Detect which cell encompasses the target text, then output its [x, y] center coordinate. 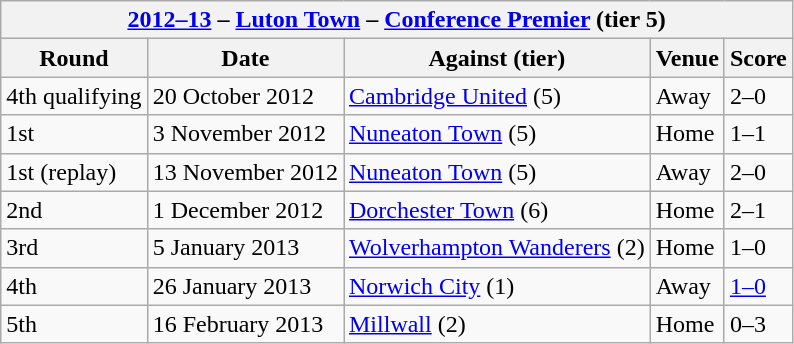
16 February 2013 [245, 324]
5 January 2013 [245, 248]
4th qualifying [74, 96]
Millwall (2) [498, 324]
Norwich City (1) [498, 286]
1st (replay) [74, 172]
Dorchester Town (6) [498, 210]
0–3 [758, 324]
Against (tier) [498, 58]
1 December 2012 [245, 210]
13 November 2012 [245, 172]
20 October 2012 [245, 96]
1–1 [758, 134]
Date [245, 58]
2nd [74, 210]
26 January 2013 [245, 286]
Cambridge United (5) [498, 96]
Venue [687, 58]
Round [74, 58]
2012–13 – Luton Town – Conference Premier (tier 5) [397, 20]
1st [74, 134]
Wolverhampton Wanderers (2) [498, 248]
3rd [74, 248]
3 November 2012 [245, 134]
4th [74, 286]
5th [74, 324]
Score [758, 58]
2–1 [758, 210]
